Scan for the cell matching the given text and deliver its [x, y] coordinate at center. 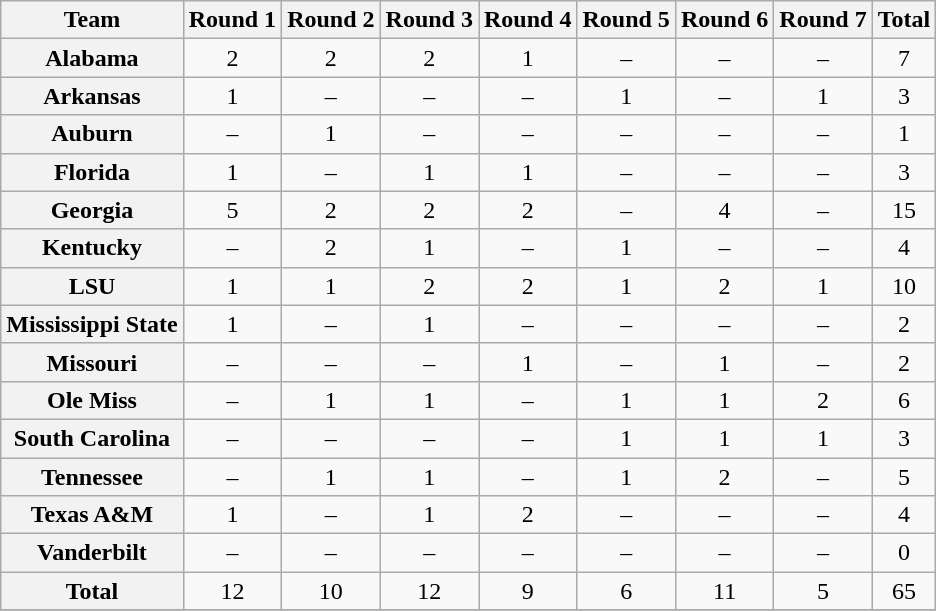
9 [527, 591]
LSU [92, 286]
Round 4 [527, 20]
South Carolina [92, 438]
Arkansas [92, 96]
Round 6 [724, 20]
Florida [92, 172]
Round 2 [331, 20]
Alabama [92, 58]
Vanderbilt [92, 553]
15 [904, 210]
Missouri [92, 362]
Kentucky [92, 248]
65 [904, 591]
Round 7 [823, 20]
7 [904, 58]
Round 5 [626, 20]
Tennessee [92, 477]
Texas A&M [92, 515]
Round 3 [429, 20]
0 [904, 553]
Mississippi State [92, 324]
Auburn [92, 134]
Georgia [92, 210]
Round 1 [232, 20]
Team [92, 20]
Ole Miss [92, 400]
11 [724, 591]
